Detect which cell encompasses the target text, then output its (X, Y) center coordinate. 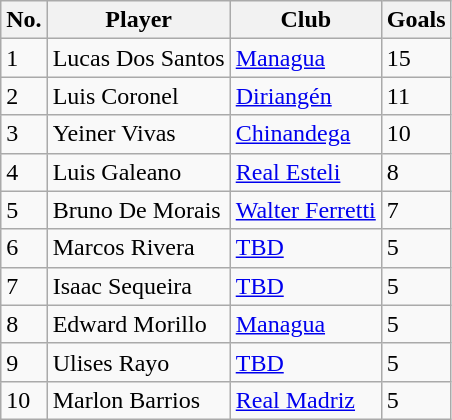
Bruno De Morais (138, 210)
Real Madriz (306, 400)
11 (416, 96)
3 (24, 134)
Club (306, 20)
1 (24, 58)
Marlon Barrios (138, 400)
6 (24, 248)
Chinandega (306, 134)
Goals (416, 20)
Lucas Dos Santos (138, 58)
Edward Morillo (138, 324)
Luis Galeano (138, 172)
15 (416, 58)
Real Esteli (306, 172)
4 (24, 172)
Walter Ferretti (306, 210)
Marcos Rivera (138, 248)
Ulises Rayo (138, 362)
Player (138, 20)
Diriangén (306, 96)
Yeiner Vivas (138, 134)
9 (24, 362)
2 (24, 96)
Isaac Sequeira (138, 286)
Luis Coronel (138, 96)
No. (24, 20)
